Return the (x, y) coordinate for the center point of the cell that contains the specified text.  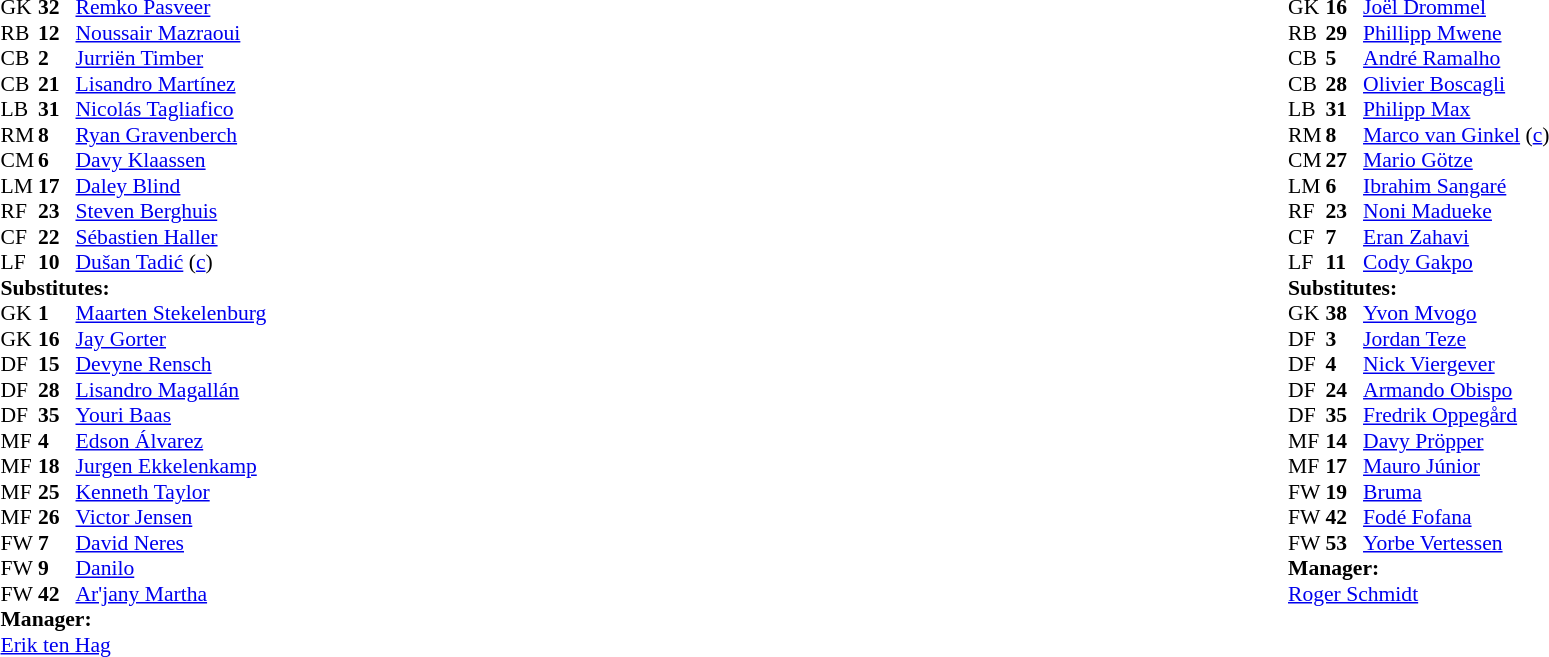
24 (1345, 390)
Sébastien Haller (172, 237)
Nick Viergever (1456, 365)
5 (1345, 59)
Cody Gakpo (1456, 263)
2 (57, 59)
Lisandro Magallán (172, 390)
Steven Berghuis (172, 211)
21 (57, 84)
Davy Pröpper (1456, 441)
22 (57, 237)
25 (57, 492)
Victor Jensen (172, 517)
Mario Götze (1456, 161)
Devyne Rensch (172, 365)
Kenneth Taylor (172, 492)
Jurriën Timber (172, 59)
André Ramalho (1456, 59)
Danilo (172, 569)
Maarten Stekelenburg (172, 313)
Olivier Boscagli (1456, 84)
53 (1345, 543)
Ar'jany Martha (172, 594)
Yorbe Vertessen (1456, 543)
Jay Gorter (172, 339)
Noni Madueke (1456, 211)
19 (1345, 492)
Fredrik Oppegård (1456, 415)
Phillipp Mwene (1456, 33)
18 (57, 467)
27 (1345, 161)
Daley Blind (172, 186)
26 (57, 517)
Nicolás Tagliafico (172, 109)
Roger Schmidt (1418, 594)
David Neres (172, 543)
Eran Zahavi (1456, 237)
Ibrahim Sangaré (1456, 186)
15 (57, 365)
10 (57, 263)
Marco van Ginkel (c) (1456, 135)
Philipp Max (1456, 109)
Youri Baas (172, 415)
Edson Álvarez (172, 441)
Davy Klaassen (172, 161)
Jurgen Ekkelenkamp (172, 467)
11 (1345, 263)
14 (1345, 441)
16 (57, 339)
29 (1345, 33)
38 (1345, 313)
3 (1345, 339)
Dušan Tadić (c) (172, 263)
Mauro Júnior (1456, 467)
Ryan Gravenberch (172, 135)
Yvon Mvogo (1456, 313)
1 (57, 313)
Lisandro Martínez (172, 84)
9 (57, 569)
Armando Obispo (1456, 390)
Noussair Mazraoui (172, 33)
12 (57, 33)
Fodé Fofana (1456, 517)
Bruma (1456, 492)
Jordan Teze (1456, 339)
